Search for the cell housing the specified text and yield its [X, Y] center coordinate. 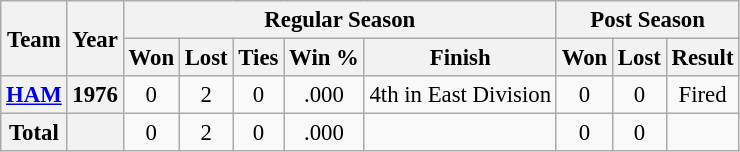
Fired [702, 95]
HAM [34, 95]
Win % [324, 58]
Total [34, 133]
Post Season [647, 20]
4th in East Division [460, 95]
Team [34, 38]
Year [95, 38]
Ties [258, 58]
Result [702, 58]
Regular Season [340, 20]
1976 [95, 95]
Finish [460, 58]
